From the cell containing the given text, extract its center point as [x, y] coordinate. 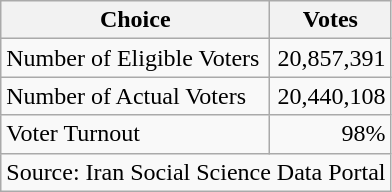
Voter Turnout [136, 134]
Votes [330, 20]
Source: Iran Social Science Data Portal [196, 172]
20,857,391 [330, 58]
98% [330, 134]
Number of Actual Voters [136, 96]
Number of Eligible Voters [136, 58]
Choice [136, 20]
20,440,108 [330, 96]
